Provide the [X, Y] coordinate of the cell's center where the given text is located.  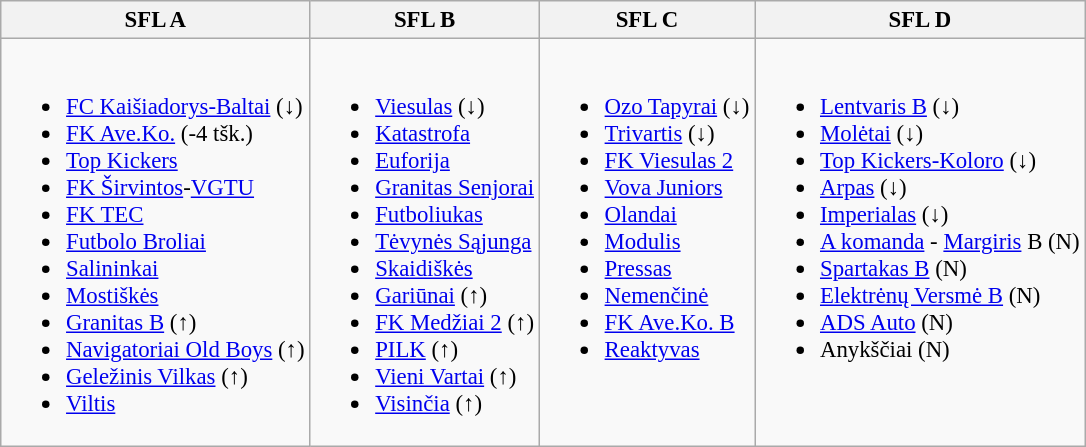
SFL C [646, 20]
Ozo Tapyrai (↓)Trivartis (↓)FK Viesulas 2Vova JuniorsOlandaiModulisPressasNemenčinėFK Ave.Ko. BReaktyvas [646, 242]
SFL D [920, 20]
Viesulas (↓)KatastrofaEuforijaGranitas SenjoraiFutboliukasTėvynės SąjungaSkaidiškėsGariūnai (↑)FK Medžiai 2 (↑)PILK (↑)Vieni Vartai (↑)Visinčia (↑) [424, 242]
SFL A [156, 20]
SFL B [424, 20]
